Extract the (X, Y) coordinate from the center of the cell holding the provided text.  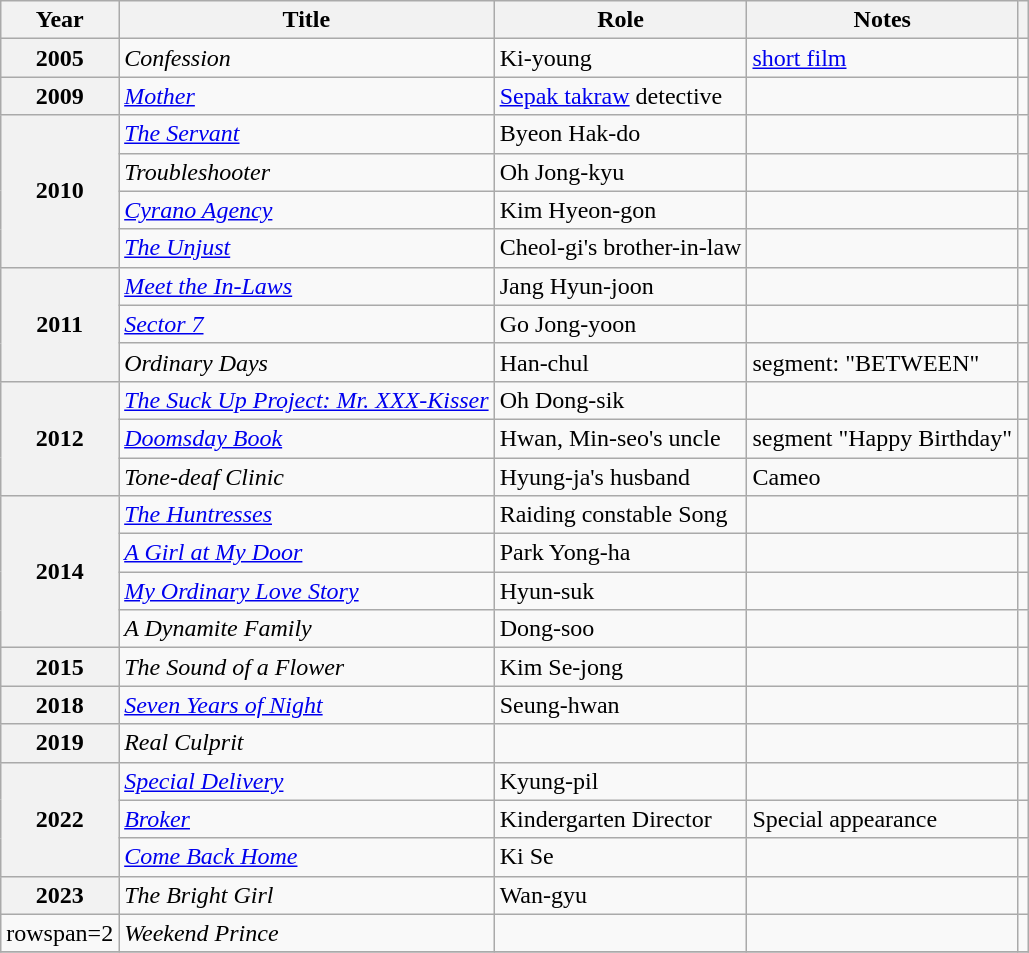
2011 (60, 324)
Ki-young (620, 58)
Raiding constable Song (620, 515)
segment: "BETWEEN" (882, 362)
My Ordinary Love Story (306, 591)
2009 (60, 96)
Seven Years of Night (306, 705)
Dong-soo (620, 629)
The Unjust (306, 248)
Cameo (882, 477)
Jang Hyun-joon (620, 286)
Go Jong-yoon (620, 324)
Special appearance (882, 819)
Notes (882, 20)
Tone-deaf Clinic (306, 477)
Seung-hwan (620, 705)
A Girl at My Door (306, 553)
Hyun-suk (620, 591)
Sector 7 (306, 324)
Year (60, 20)
short film (882, 58)
Cyrano Agency (306, 210)
2022 (60, 819)
Kyung-pil (620, 781)
Doomsday Book (306, 438)
Role (620, 20)
The Huntresses (306, 515)
Oh Dong-sik (620, 400)
A Dynamite Family (306, 629)
The Bright Girl (306, 895)
2015 (60, 667)
2023 (60, 895)
The Sound of a Flower (306, 667)
Ordinary Days (306, 362)
2018 (60, 705)
Cheol-gi's brother-in-law (620, 248)
Hwan, Min-seo's uncle (620, 438)
The Servant (306, 134)
Real Culprit (306, 743)
Troubleshooter (306, 172)
Sepak takraw detective (620, 96)
Park Yong-ha (620, 553)
2005 (60, 58)
Kim Se-jong (620, 667)
Come Back Home (306, 857)
Confession (306, 58)
Ki Se (620, 857)
Kindergarten Director (620, 819)
Special Delivery (306, 781)
The Suck Up Project: Mr. XXX-Kisser (306, 400)
2014 (60, 572)
Oh Jong-kyu (620, 172)
2019 (60, 743)
Broker (306, 819)
Title (306, 20)
Mother (306, 96)
Han-chul (620, 362)
Byeon Hak-do (620, 134)
segment "Happy Birthday" (882, 438)
Wan-gyu (620, 895)
Hyung-ja's husband (620, 477)
rowspan=2 (60, 933)
2010 (60, 191)
Weekend Prince (306, 933)
Meet the In-Laws (306, 286)
2012 (60, 438)
Kim Hyeon-gon (620, 210)
